Detect which cell encompasses the target text, then output its [X, Y] center coordinate. 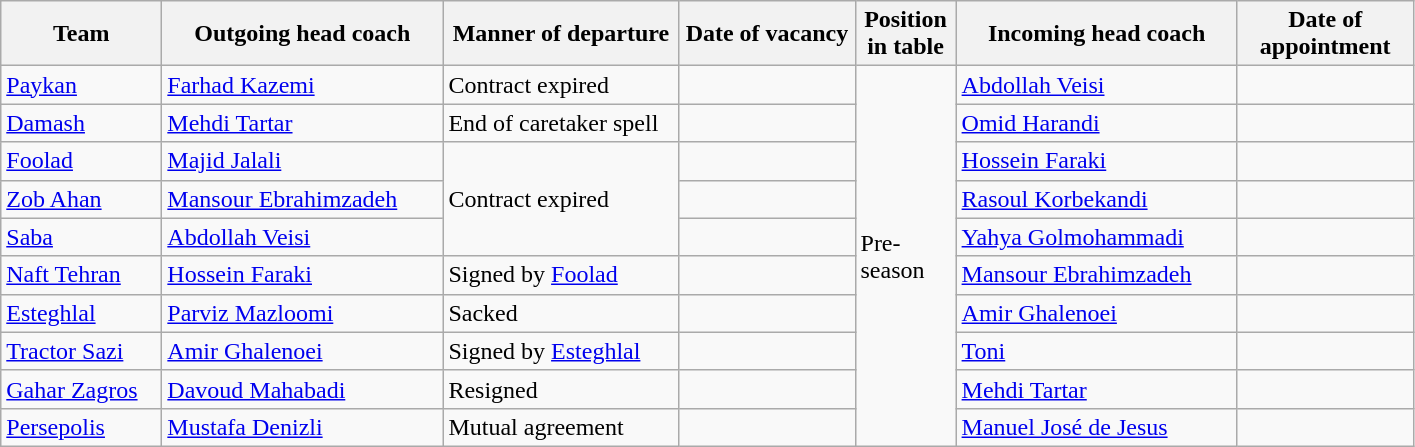
Rasoul Korbekandi [1096, 199]
Persepolis [82, 427]
Outgoing head coach [302, 34]
Zob Ahan [82, 199]
Sacked [561, 313]
Resigned [561, 389]
Pre-season [906, 256]
End of caretaker spell [561, 123]
Davoud Mahabadi [302, 389]
Signed by Foolad [561, 275]
Naft Tehran [82, 275]
Yahya Golmohammadi [1096, 237]
Saba [82, 237]
Manuel José de Jesus [1096, 427]
Esteghlal [82, 313]
Paykan [82, 85]
Toni [1096, 351]
Omid Harandi [1096, 123]
Date of vacancy [767, 34]
Mustafa Denizli [302, 427]
Date of appointment [1325, 34]
Team [82, 34]
Farhad Kazemi [302, 85]
Mutual agreement [561, 427]
Gahar Zagros [82, 389]
Parviz Mazloomi [302, 313]
Position in table [906, 34]
Incoming head coach [1096, 34]
Signed by Esteghlal [561, 351]
Foolad [82, 161]
Damash [82, 123]
Manner of departure [561, 34]
Majid Jalali [302, 161]
Tractor Sazi [82, 351]
